From the cell containing the given text, extract its center point as (x, y) coordinate. 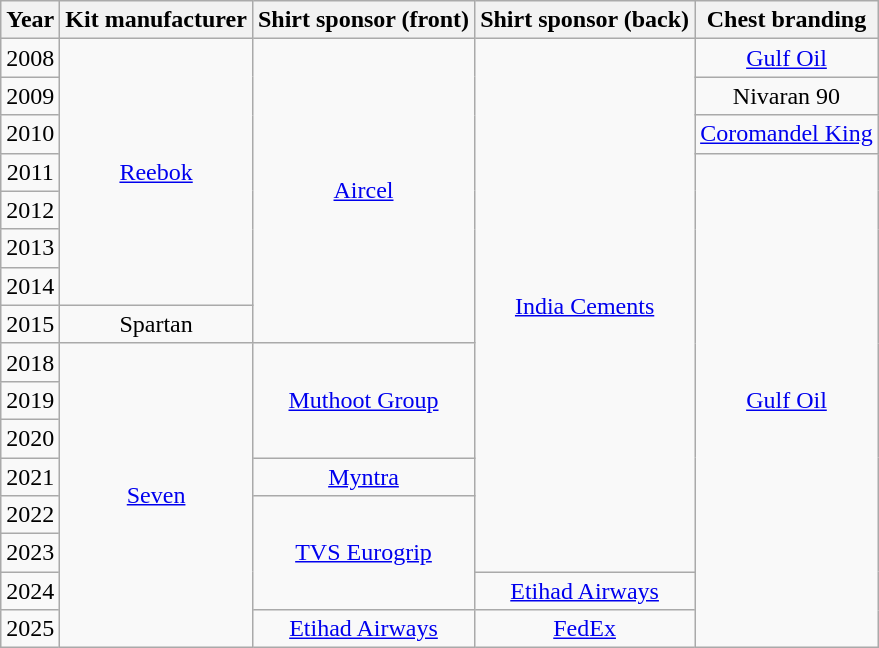
Shirt sponsor (back) (585, 20)
2018 (30, 362)
Spartan (156, 324)
India Cements (585, 306)
Shirt sponsor (front) (363, 20)
2015 (30, 324)
Myntra (363, 477)
2012 (30, 210)
2009 (30, 96)
2025 (30, 629)
2021 (30, 477)
2020 (30, 438)
FedEx (585, 629)
Aircel (363, 191)
Nivaran 90 (787, 96)
2024 (30, 591)
Year (30, 20)
2023 (30, 553)
Seven (156, 495)
2019 (30, 400)
2010 (30, 134)
TVS Eurogrip (363, 553)
2014 (30, 286)
2013 (30, 248)
2022 (30, 515)
2008 (30, 58)
Reebok (156, 172)
2011 (30, 172)
Muthoot Group (363, 400)
Kit manufacturer (156, 20)
Chest branding (787, 20)
Coromandel King (787, 134)
